Identify which cell holds the provided text, then report its [X, Y] central coordinate. 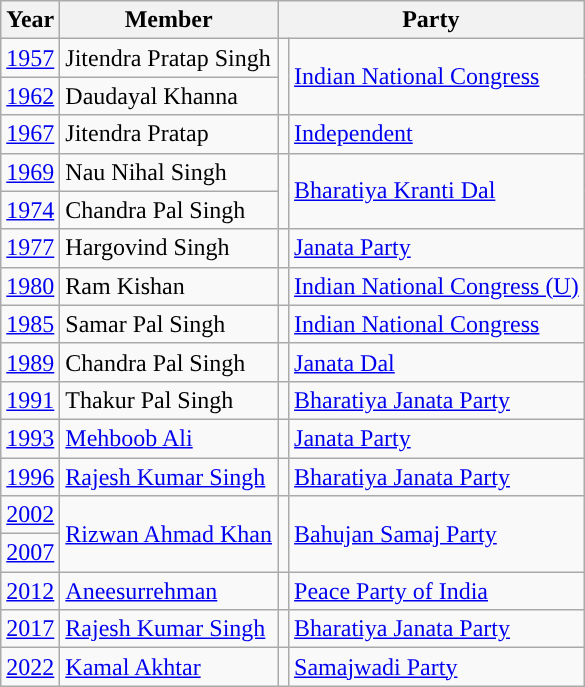
1996 [30, 477]
2002 [30, 515]
2017 [30, 629]
Member [169, 20]
Independent [437, 134]
Indian National Congress (U) [437, 286]
Thakur Pal Singh [169, 400]
1980 [30, 286]
Hargovind Singh [169, 248]
Bharatiya Kranti Dal [437, 191]
Jitendra Pratap Singh [169, 58]
Aneesurrehman [169, 591]
Nau Nihal Singh [169, 172]
1989 [30, 362]
1993 [30, 438]
1962 [30, 96]
Jitendra Pratap [169, 134]
1977 [30, 248]
2012 [30, 591]
1991 [30, 400]
1969 [30, 172]
Daudayal Khanna [169, 96]
Samajwadi Party [437, 667]
1957 [30, 58]
2007 [30, 553]
Year [30, 20]
Ram Kishan [169, 286]
1967 [30, 134]
Mehboob Ali [169, 438]
Peace Party of India [437, 591]
Kamal Akhtar [169, 667]
Janata Dal [437, 362]
2022 [30, 667]
Samar Pal Singh [169, 324]
Bahujan Samaj Party [437, 534]
1974 [30, 210]
Party [432, 20]
1985 [30, 324]
Rizwan Ahmad Khan [169, 534]
